Return (X, Y) of the center of cell containing provided text 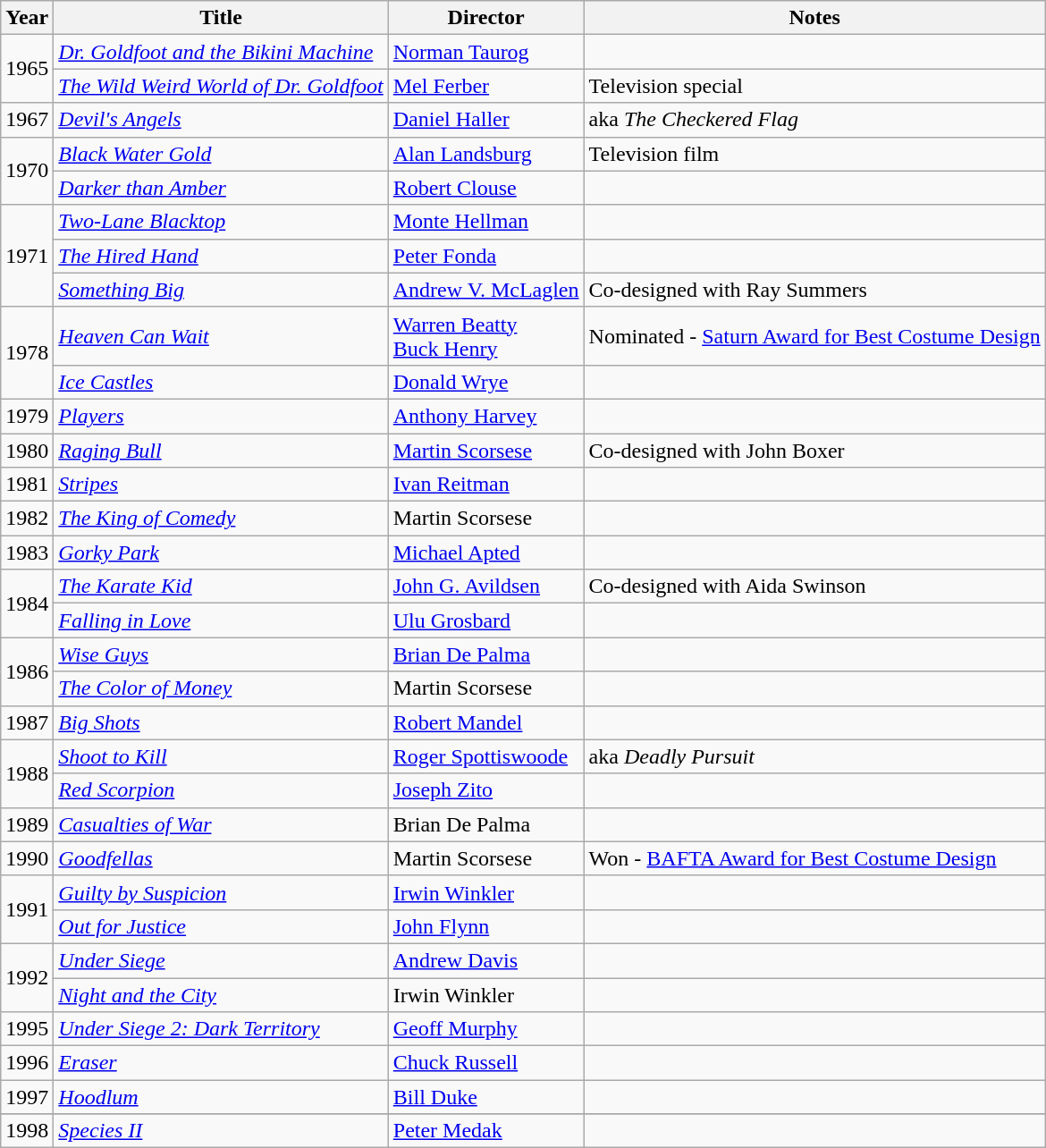
Andrew Davis (486, 960)
Alan Landsburg (486, 154)
aka The Checkered Flag (814, 120)
Eraser (221, 1063)
Robert Mandel (486, 722)
Black Water Gold (221, 154)
Species II (221, 1131)
1983 (27, 553)
1967 (27, 120)
Stripes (221, 485)
Heaven Can Wait (221, 336)
Monte Hellman (486, 222)
1978 (27, 352)
Two-Lane Blacktop (221, 222)
Andrew V. McLaglen (486, 290)
Shoot to Kill (221, 756)
1990 (27, 858)
Warren Beatty Buck Henry (486, 336)
Nominated - Saturn Award for Best Costume Design (814, 336)
Guilty by Suspicion (221, 892)
Wise Guys (221, 654)
1971 (27, 256)
Ivan Reitman (486, 485)
Michael Apted (486, 553)
1997 (27, 1097)
The Color of Money (221, 688)
Ice Castles (221, 382)
aka Deadly Pursuit (814, 756)
Joseph Zito (486, 790)
1981 (27, 485)
Out for Justice (221, 926)
1989 (27, 824)
Co-designed with Aida Swinson (814, 587)
Donald Wrye (486, 382)
The Karate Kid (221, 587)
1991 (27, 909)
Under Siege 2: Dark Territory (221, 1029)
Television film (814, 154)
Night and the City (221, 995)
Casualties of War (221, 824)
Dr. Goldfoot and the Bikini Machine (221, 52)
Bill Duke (486, 1097)
Hoodlum (221, 1097)
1984 (27, 604)
The King of Comedy (221, 519)
Devil's Angels (221, 120)
1998 (27, 1131)
Something Big (221, 290)
Television special (814, 86)
Under Siege (221, 960)
Anthony Harvey (486, 416)
Peter Fonda (486, 256)
Geoff Murphy (486, 1029)
Players (221, 416)
Norman Taurog (486, 52)
Falling in Love (221, 620)
Co-designed with John Boxer (814, 450)
1995 (27, 1029)
1979 (27, 416)
1965 (27, 69)
1988 (27, 773)
The Wild Weird World of Dr. Goldfoot (221, 86)
Goodfellas (221, 858)
Won - BAFTA Award for Best Costume Design (814, 858)
The Hired Hand (221, 256)
Robert Clouse (486, 188)
1987 (27, 722)
Roger Spottiswoode (486, 756)
John Flynn (486, 926)
Peter Medak (486, 1131)
1986 (27, 671)
1980 (27, 450)
Ulu Grosbard (486, 620)
Co-designed with Ray Summers (814, 290)
Big Shots (221, 722)
1970 (27, 171)
Mel Ferber (486, 86)
1996 (27, 1063)
Gorky Park (221, 553)
1982 (27, 519)
John G. Avildsen (486, 587)
Chuck Russell (486, 1063)
Notes (814, 18)
Title (221, 18)
Raging Bull (221, 450)
Year (27, 18)
1992 (27, 977)
Daniel Haller (486, 120)
Darker than Amber (221, 188)
Director (486, 18)
Red Scorpion (221, 790)
